From the cell containing the given text, extract its center point as [x, y] coordinate. 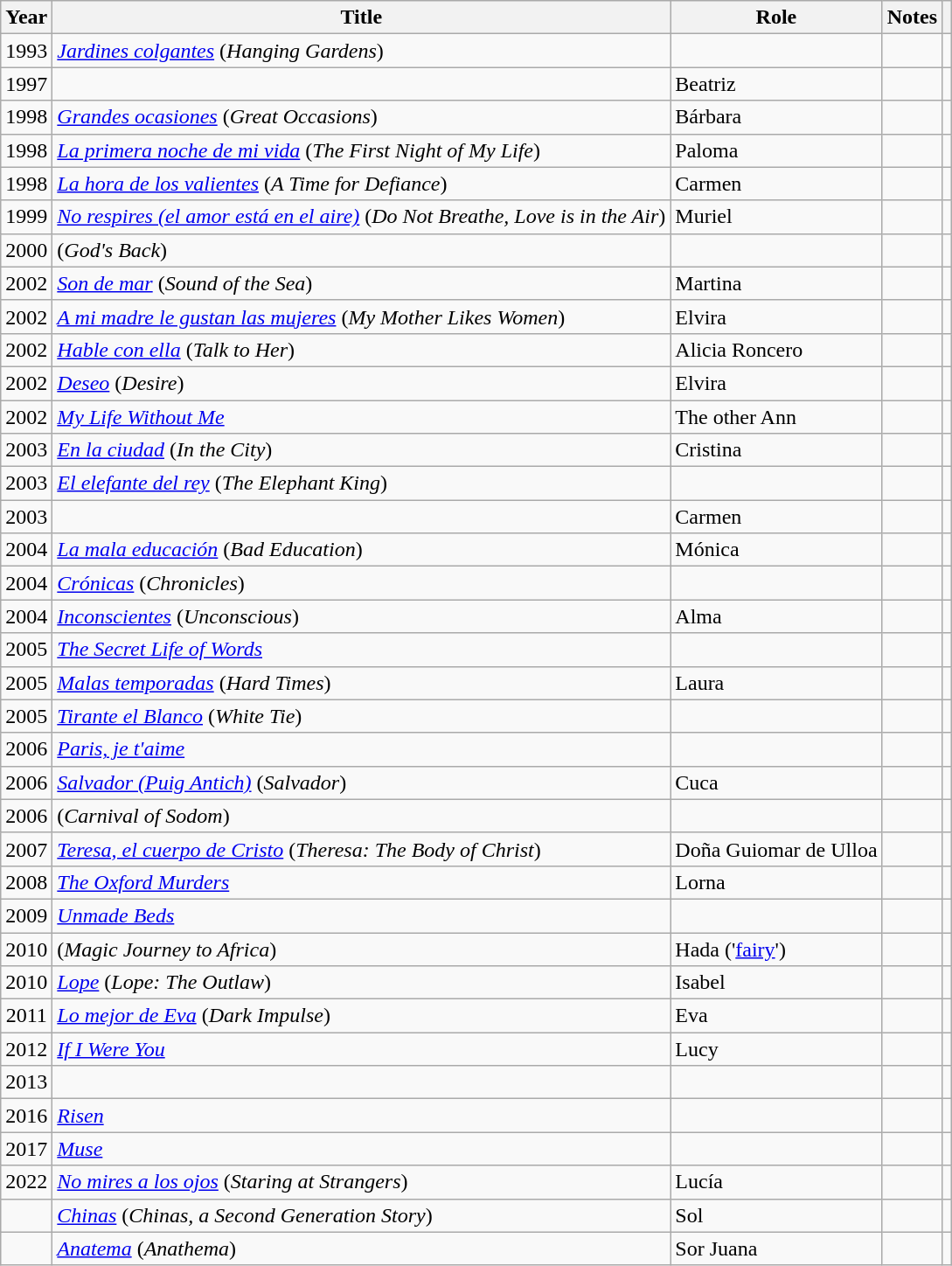
Hada ('fairy') [776, 949]
La primera noche de mi vida (The First Night of My Life) [362, 150]
Doña Guiomar de Ulloa [776, 849]
Eva [776, 1016]
2000 [26, 250]
Salvador (Puig Antich) (Salvador) [362, 783]
Son de mar (Sound of the Sea) [362, 283]
Unmade Beds [362, 915]
The Secret Life of Words [362, 650]
Martina [776, 283]
Paris, je t'aime [362, 749]
1993 [26, 51]
Bárbara [776, 117]
(Carnival of Sodom) [362, 816]
Cuca [776, 783]
Muriel [776, 217]
Lucía [776, 1182]
Lo mejor de Eva (Dark Impulse) [362, 1016]
Lorna [776, 882]
Notes [912, 17]
Inconscientes (Unconscious) [362, 616]
El elefante del rey (The Elephant King) [362, 483]
2012 [26, 1049]
Teresa, el cuerpo de Cristo (Theresa: The Body of Christ) [362, 849]
1997 [26, 84]
2022 [26, 1182]
Crónicas (Chronicles) [362, 583]
La hora de los valientes (A Time for Defiance) [362, 184]
Title [362, 17]
Sor Juana [776, 1249]
Cristina [776, 450]
(Magic Journey to Africa) [362, 949]
2008 [26, 882]
2011 [26, 1016]
1999 [26, 217]
Alicia Roncero [776, 350]
Tirante el Blanco (White Tie) [362, 716]
Isabel [776, 983]
A mi madre le gustan las mujeres (My Mother Likes Women) [362, 316]
Risen [362, 1116]
Laura [776, 683]
2007 [26, 849]
Grandes ocasiones (Great Occasions) [362, 117]
Chinas (Chinas, a Second Generation Story) [362, 1215]
Jardines colgantes (Hanging Gardens) [362, 51]
Role [776, 17]
Hable con ella (Talk to Her) [362, 350]
Deseo (Desire) [362, 383]
No mires a los ojos (Staring at Strangers) [362, 1182]
2009 [26, 915]
Paloma [776, 150]
If I Were You [362, 1049]
2017 [26, 1149]
The Oxford Murders [362, 882]
Lope (Lope: The Outlaw) [362, 983]
La mala educación (Bad Education) [362, 550]
The other Ann [776, 417]
Lucy [776, 1049]
Malas temporadas (Hard Times) [362, 683]
Alma [776, 616]
Anatema (Anathema) [362, 1249]
Sol [776, 1215]
(God's Back) [362, 250]
Mónica [776, 550]
No respires (el amor está en el aire) (Do Not Breathe, Love is in the Air) [362, 217]
En la ciudad (In the City) [362, 450]
2016 [26, 1116]
Year [26, 17]
Muse [362, 1149]
Beatriz [776, 84]
My Life Without Me [362, 417]
2013 [26, 1082]
